Extract the [x, y] coordinate from the center of the cell holding the provided text.  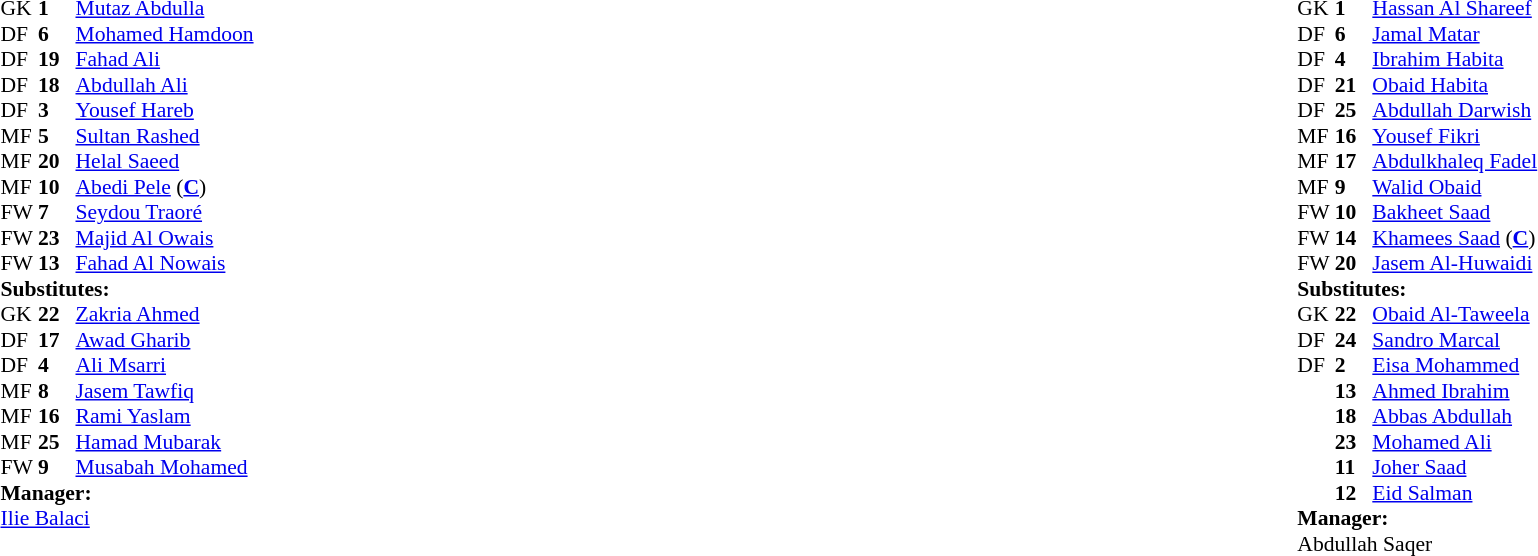
Awad Gharib [165, 340]
5 [57, 136]
Joher Saad [1454, 467]
Sandro Marcal [1454, 340]
Eisa Mohammed [1454, 365]
Eid Salman [1454, 493]
Abdulkhaleq Fadel [1454, 161]
Seydou Traoré [165, 213]
Sultan Rashed [165, 136]
Abedi Pele (C) [165, 187]
Fahad Ali [165, 59]
Mohamed Ali [1454, 442]
Obaid Habita [1454, 85]
Majid Al Owais [165, 238]
Musabah Mohamed [165, 467]
12 [1354, 493]
Ahmed Ibrahim [1454, 391]
7 [57, 213]
Abdullah Ali [165, 85]
21 [1354, 85]
Fahad Al Nowais [165, 263]
Ali Msarri [165, 365]
Walid Obaid [1454, 187]
Helal Saeed [165, 161]
14 [1354, 238]
Rami Yaslam [165, 417]
Bakheet Saad [1454, 213]
2 [1354, 365]
Zakria Ahmed [165, 315]
24 [1354, 340]
3 [57, 111]
Khamees Saad (C) [1454, 238]
Abbas Abdullah [1454, 417]
Hamad Mubarak [165, 442]
Jasem Tawfiq [165, 391]
Jasem Al-Huwaidi [1454, 263]
Abdullah Darwish [1454, 111]
19 [57, 59]
Ilie Balaci [126, 519]
11 [1354, 467]
Jamal Matar [1454, 34]
Ibrahim Habita [1454, 59]
Yousef Fikri [1454, 136]
Yousef Hareb [165, 111]
8 [57, 391]
Mohamed Hamdoon [165, 34]
Obaid Al-Taweela [1454, 315]
